Return the [x, y] coordinate for the center point of the cell that contains the specified text.  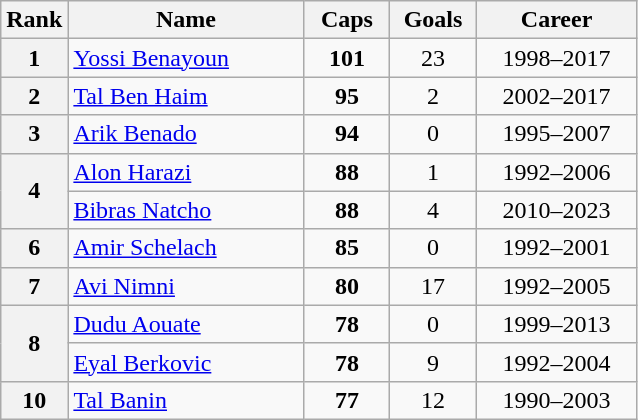
Tal Banin [186, 400]
23 [433, 58]
Tal Ben Haim [186, 96]
1990–2003 [556, 400]
Avi Nimni [186, 286]
8 [34, 343]
1992–2004 [556, 362]
1995–2007 [556, 134]
80 [347, 286]
1992–2006 [556, 172]
Arik Benado [186, 134]
Career [556, 20]
Dudu Aouate [186, 324]
1992–2001 [556, 248]
Name [186, 20]
77 [347, 400]
17 [433, 286]
3 [34, 134]
10 [34, 400]
1998–2017 [556, 58]
85 [347, 248]
2010–2023 [556, 210]
Eyal Berkovic [186, 362]
9 [433, 362]
Alon Harazi [186, 172]
12 [433, 400]
Caps [347, 20]
101 [347, 58]
Rank [34, 20]
7 [34, 286]
1992–2005 [556, 286]
6 [34, 248]
Yossi Benayoun [186, 58]
94 [347, 134]
1999–2013 [556, 324]
Bibras Natcho [186, 210]
Amir Schelach [186, 248]
Goals [433, 20]
95 [347, 96]
2002–2017 [556, 96]
